Extract the (X, Y) coordinate from the center of the cell holding the provided text.  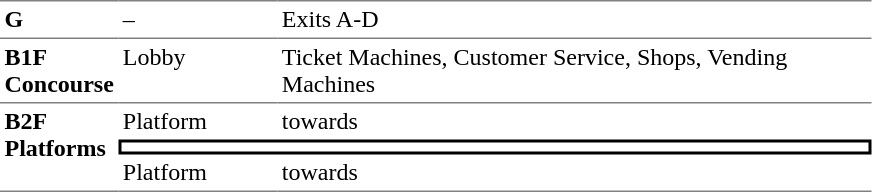
Lobby (198, 71)
Ticket Machines, Customer Service, Shops, Vending Machines (574, 71)
– (198, 19)
B1FConcourse (59, 71)
B2FPlatforms (59, 148)
Exits A-D (574, 19)
G (59, 19)
